Locate the cell with the specified text and output its (X, Y) center coordinate. 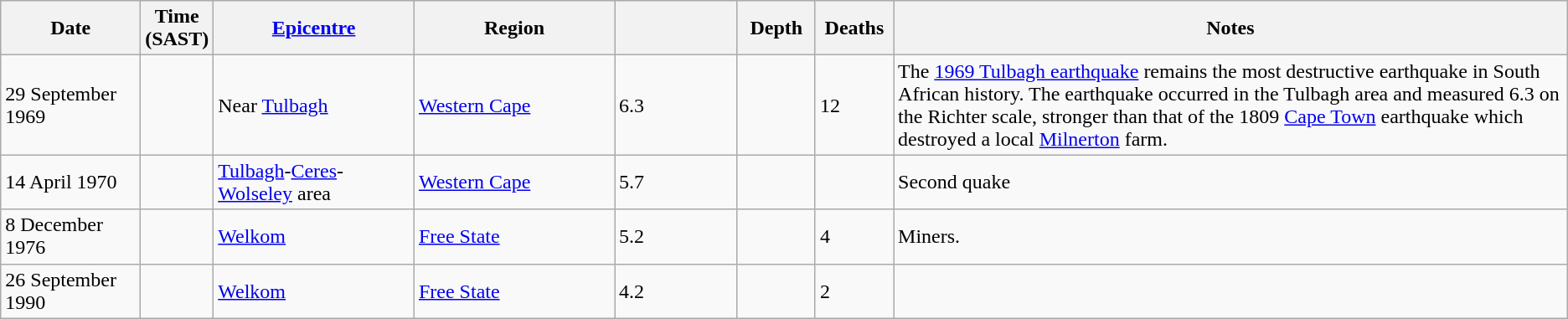
5.2 (677, 236)
4.2 (677, 291)
4 (854, 236)
Epicentre (314, 28)
Notes (1231, 28)
Near Tulbagh (314, 105)
Deaths (854, 28)
Region (514, 28)
Second quake (1231, 183)
Date (70, 28)
6.3 (677, 105)
Miners. (1231, 236)
12 (854, 105)
5.7 (677, 183)
29 September 1969 (70, 105)
2 (854, 291)
Depth (776, 28)
14 April 1970 (70, 183)
26 September 1990 (70, 291)
8 December 1976 (70, 236)
Tulbagh-Ceres-Wolseley area (314, 183)
Time (SAST) (178, 28)
